Extract the (x, y) coordinate from the center of the cell holding the provided text.  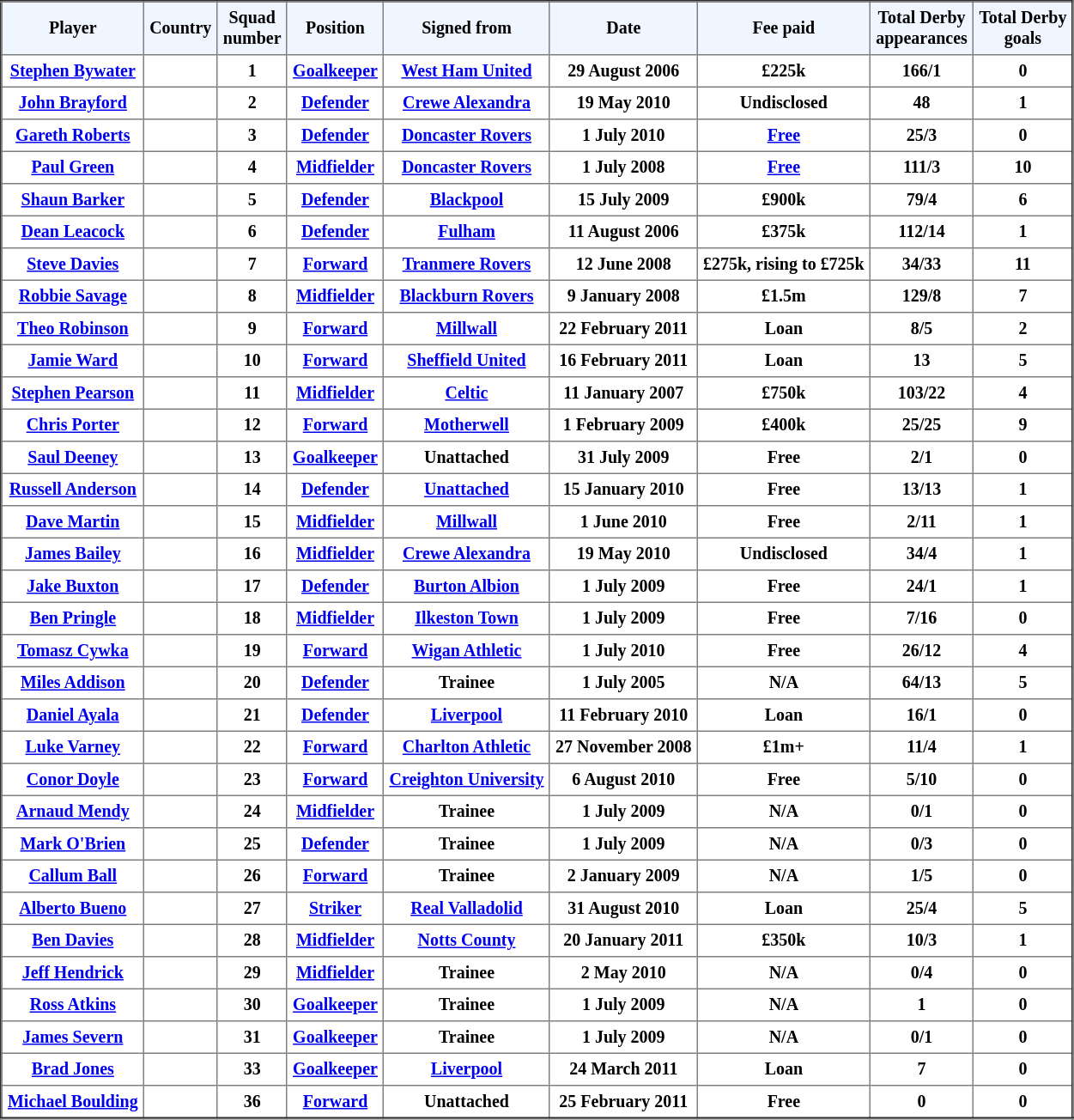
Tomasz Cywka (73, 651)
Callum Ball (73, 876)
Wigan Athletic (467, 651)
3 (252, 136)
20 January 2011 (623, 940)
14 (252, 490)
Steve Davies (73, 265)
24 (252, 812)
16/1 (921, 715)
29 (252, 973)
34/4 (921, 554)
15 July 2009 (623, 200)
30 (252, 1005)
£1m+ (783, 747)
Jamie Ward (73, 361)
Striker (335, 909)
James Bailey (73, 554)
129/8 (921, 296)
Date (623, 28)
2 January 2009 (623, 876)
1 February 2009 (623, 425)
23 (252, 780)
Stephen Bywater (73, 71)
8 (252, 296)
Luke Varney (73, 747)
Ross Atkins (73, 1005)
Fee paid (783, 28)
31 July 2009 (623, 458)
34/33 (921, 265)
111/3 (921, 167)
£400k (783, 425)
Dave Martin (73, 522)
Brad Jones (73, 1069)
Ben Davies (73, 940)
£375k (783, 232)
11 August 2006 (623, 232)
Notts County (467, 940)
25/3 (921, 136)
Gareth Roberts (73, 136)
Position (335, 28)
Arnaud Mendy (73, 812)
12 June 2008 (623, 265)
25/4 (921, 909)
25 February 2011 (623, 1102)
15 (252, 522)
1/5 (921, 876)
Saul Deeney (73, 458)
Jeff Hendrick (73, 973)
11 January 2007 (623, 393)
Sheffield United (467, 361)
1 July 2008 (623, 167)
20 (252, 683)
Stephen Pearson (73, 393)
31 August 2010 (623, 909)
Mark O'Brien (73, 844)
17 (252, 587)
Fulham (467, 232)
Ilkeston Town (467, 618)
25/25 (921, 425)
Country (180, 28)
Alberto Bueno (73, 909)
Tranmere Rovers (467, 265)
13/13 (921, 490)
28 (252, 940)
2 May 2010 (623, 973)
James Severn (73, 1038)
7/16 (921, 618)
16 February 2011 (623, 361)
2/11 (921, 522)
Conor Doyle (73, 780)
22 (252, 747)
Squadnumber (252, 28)
1 July 2005 (623, 683)
Robbie Savage (73, 296)
John Brayford (73, 103)
6 August 2010 (623, 780)
Blackburn Rovers (467, 296)
Russell Anderson (73, 490)
31 (252, 1038)
16 (252, 554)
Paul Green (73, 167)
112/14 (921, 232)
48 (921, 103)
33 (252, 1069)
1 June 2010 (623, 522)
166/1 (921, 71)
Michael Boulding (73, 1102)
11 February 2010 (623, 715)
25 (252, 844)
22 February 2011 (623, 329)
Theo Robinson (73, 329)
12 (252, 425)
9 January 2008 (623, 296)
£900k (783, 200)
79/4 (921, 200)
64/13 (921, 683)
21 (252, 715)
26 (252, 876)
Ben Pringle (73, 618)
Shaun Barker (73, 200)
Burton Albion (467, 587)
29 August 2006 (623, 71)
Blackpool (467, 200)
Creighton University (467, 780)
West Ham United (467, 71)
Daniel Ayala (73, 715)
5/10 (921, 780)
Total Derbyappearances (921, 28)
24/1 (921, 587)
£225k (783, 71)
Jake Buxton (73, 587)
103/22 (921, 393)
£350k (783, 940)
£275k, rising to £725k (783, 265)
Dean Leacock (73, 232)
Real Valladolid (467, 909)
15 January 2010 (623, 490)
27 November 2008 (623, 747)
2/1 (921, 458)
Total Derbygoals (1023, 28)
Player (73, 28)
10/3 (921, 940)
Signed from (467, 28)
0/3 (921, 844)
27 (252, 909)
£750k (783, 393)
18 (252, 618)
36 (252, 1102)
Charlton Athletic (467, 747)
Celtic (467, 393)
0/4 (921, 973)
19 (252, 651)
8/5 (921, 329)
26/12 (921, 651)
Miles Addison (73, 683)
11/4 (921, 747)
Chris Porter (73, 425)
£1.5m (783, 296)
24 March 2011 (623, 1069)
Motherwell (467, 425)
